Find where the given text appears and provide that cell's center as [x, y] coordinate. 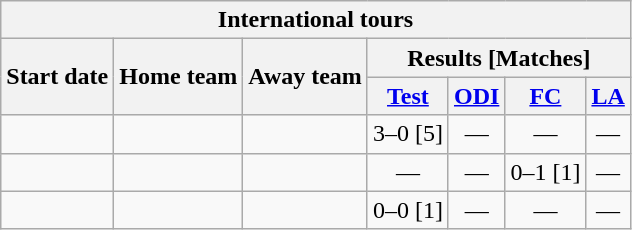
Away team [306, 77]
International tours [316, 20]
0–0 [1] [408, 210]
Start date [58, 77]
FC [546, 96]
ODI [476, 96]
0–1 [1] [546, 172]
Test [408, 96]
3–0 [5] [408, 134]
Home team [178, 77]
LA [608, 96]
Results [Matches] [498, 58]
